Locate the cell with the specified text and output its (x, y) center coordinate. 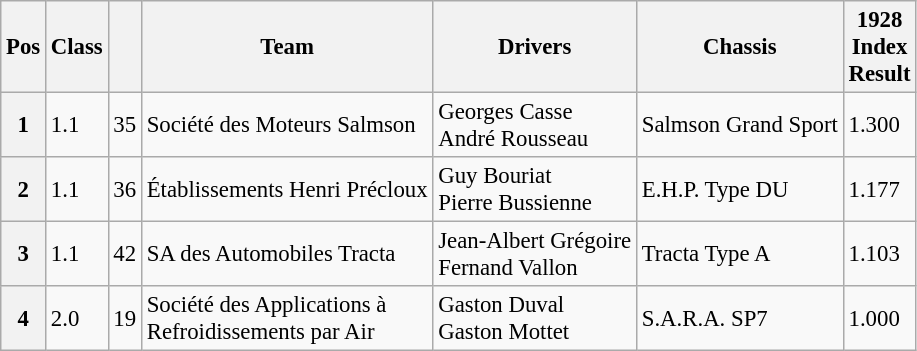
Gaston Duval Gaston Mottet (535, 318)
E.H.P. Type DU (740, 190)
Pos (24, 47)
Chassis (740, 47)
1928 IndexResult (880, 47)
35 (124, 126)
Jean-Albert Grégoire Fernand Vallon (535, 254)
42 (124, 254)
4 (24, 318)
36 (124, 190)
1.177 (880, 190)
Georges Casse André Rousseau (535, 126)
1.103 (880, 254)
1 (24, 126)
Drivers (535, 47)
Class (78, 47)
3 (24, 254)
19 (124, 318)
Tracta Type A (740, 254)
SA des Automobiles Tracta (287, 254)
Guy Bouriat Pierre Bussienne (535, 190)
S.A.R.A. SP7 (740, 318)
Salmson Grand Sport (740, 126)
Société des Applications àRefroidissements par Air (287, 318)
Team (287, 47)
Société des Moteurs Salmson (287, 126)
Établissements Henri Précloux (287, 190)
1.300 (880, 126)
2.0 (78, 318)
1.000 (880, 318)
2 (24, 190)
